Search for the cell housing the specified text and yield its (X, Y) center coordinate. 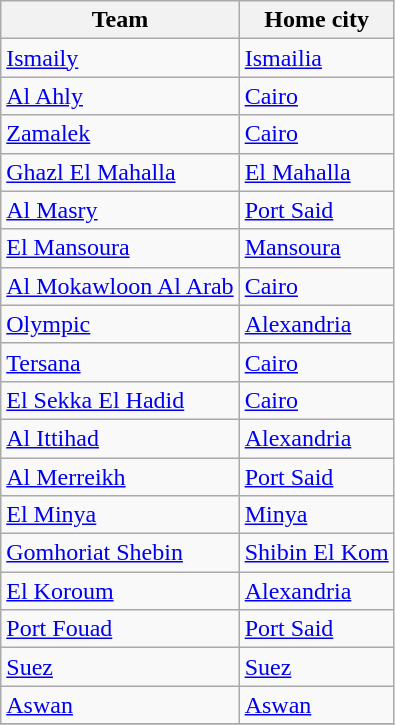
Al Mokawloon Al Arab (120, 286)
Ismaily (120, 58)
Team (120, 20)
Ghazl El Mahalla (120, 172)
El Sekka El Hadid (120, 400)
Tersana (120, 362)
Al Ahly (120, 96)
Zamalek (120, 134)
El Minya (120, 515)
Home city (316, 20)
El Mansoura (120, 248)
Shibin El Kom (316, 553)
Mansoura (316, 248)
Minya (316, 515)
Al Merreikh (120, 477)
Ismailia (316, 58)
Al Ittihad (120, 438)
Port Fouad (120, 629)
El Koroum (120, 591)
Olympic (120, 324)
El Mahalla (316, 172)
Gomhoriat Shebin (120, 553)
Al Masry (120, 210)
